Extract the (X, Y) coordinate from the center of the cell holding the provided text.  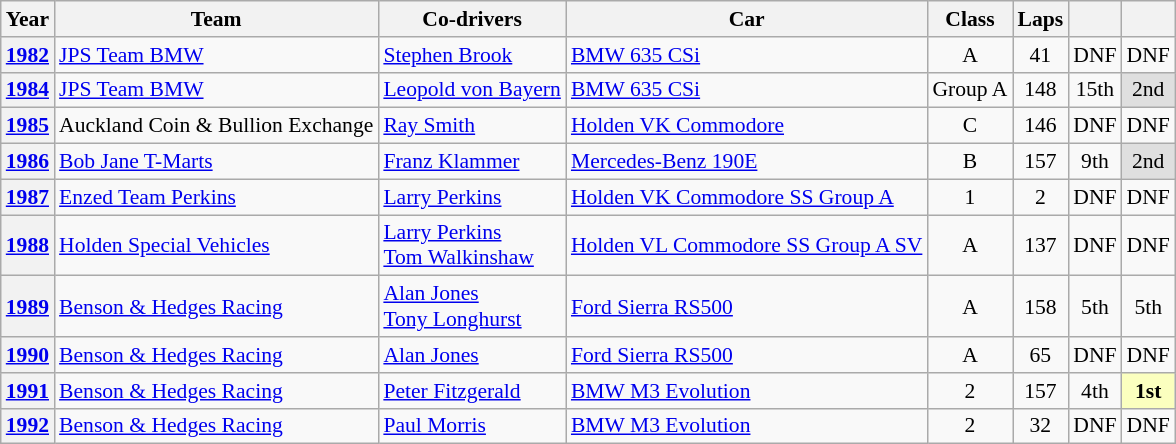
Bob Jane T-Marts (216, 162)
Car (747, 19)
1 (970, 197)
1987 (28, 197)
Holden VL Commodore SS Group A SV (747, 246)
Alan Jones (472, 355)
41 (1040, 55)
1991 (28, 391)
1992 (28, 426)
Group A (970, 90)
148 (1040, 90)
Holden VK Commodore (747, 126)
Alan Jones Tony Longhurst (472, 306)
Paul Morris (472, 426)
65 (1040, 355)
C (970, 126)
Enzed Team Perkins (216, 197)
4th (1094, 391)
Class (970, 19)
1984 (28, 90)
32 (1040, 426)
15th (1094, 90)
158 (1040, 306)
Larry Perkins (472, 197)
Franz Klammer (472, 162)
1985 (28, 126)
Stephen Brook (472, 55)
Auckland Coin & Bullion Exchange (216, 126)
9th (1094, 162)
Mercedes-Benz 190E (747, 162)
146 (1040, 126)
Holden Special Vehicles (216, 246)
Laps (1040, 19)
B (970, 162)
1986 (28, 162)
1982 (28, 55)
Holden VK Commodore SS Group A (747, 197)
1989 (28, 306)
Peter Fitzgerald (472, 391)
137 (1040, 246)
Year (28, 19)
Ray Smith (472, 126)
Team (216, 19)
1988 (28, 246)
Larry Perkins Tom Walkinshaw (472, 246)
1990 (28, 355)
Leopold von Bayern (472, 90)
Co-drivers (472, 19)
1st (1148, 391)
